For the text-containing cell, return its midpoint in (X, Y) coordinate format. 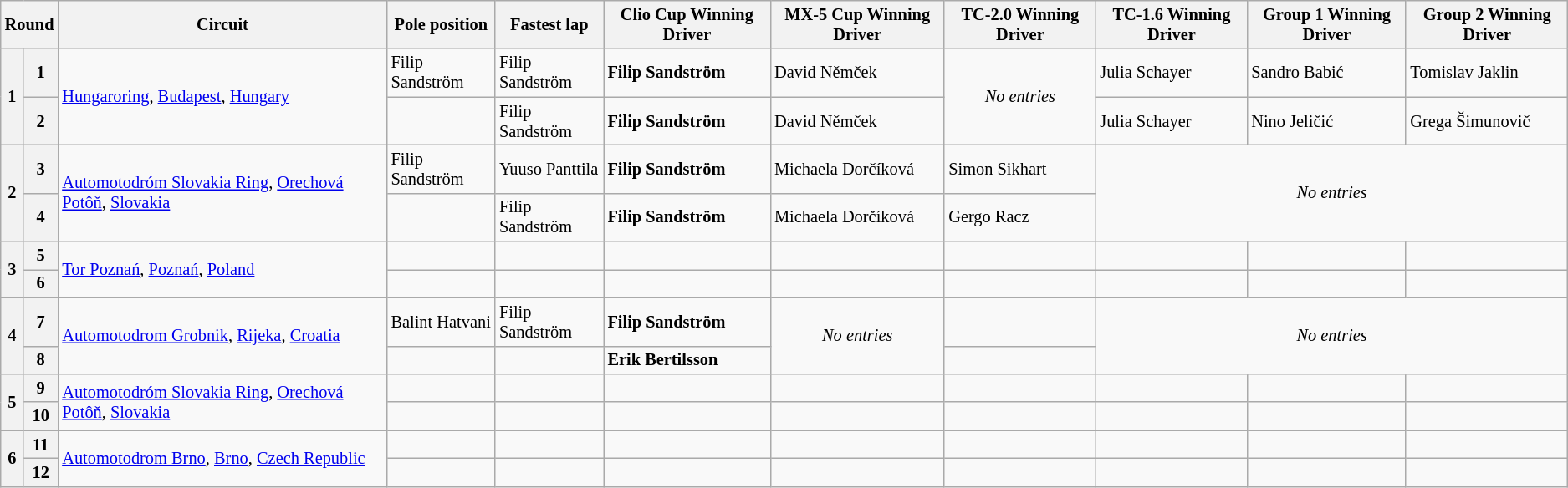
Erik Bertilsson (687, 360)
Group 1 Winning Driver (1326, 24)
TC-1.6 Winning Driver (1171, 24)
Group 2 Winning Driver (1487, 24)
12 (40, 472)
Gergo Racz (1020, 217)
Pole position (442, 24)
Automotodrom Grobnik, Rijeka, Croatia (222, 336)
MX-5 Cup Winning Driver (857, 24)
7 (40, 322)
11 (40, 445)
Grega Šimunovič (1487, 121)
Tor Poznań, Poznań, Poland (222, 269)
Fastest lap (549, 24)
9 (40, 388)
Nino Jeličić (1326, 121)
Balint Hatvani (442, 322)
8 (40, 360)
Hungaroring, Budapest, Hungary (222, 97)
Automotodrom Brno, Brno, Czech Republic (222, 458)
10 (40, 416)
Simon Sikhart (1020, 169)
Sandro Babić (1326, 73)
Tomislav Jaklin (1487, 73)
Yuuso Panttila (549, 169)
Clio Cup Winning Driver (687, 24)
Circuit (222, 24)
Round (30, 24)
TC-2.0 Winning Driver (1020, 24)
